From the cell containing the given text, extract its center point as (x, y) coordinate. 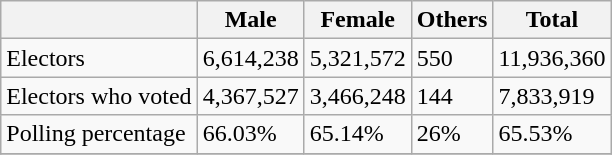
550 (452, 58)
Others (452, 20)
4,367,527 (250, 96)
5,321,572 (358, 58)
Total (552, 20)
144 (452, 96)
Polling percentage (99, 134)
6,614,238 (250, 58)
Electors who voted (99, 96)
Female (358, 20)
26% (452, 134)
Electors (99, 58)
66.03% (250, 134)
Male (250, 20)
65.14% (358, 134)
11,936,360 (552, 58)
3,466,248 (358, 96)
65.53% (552, 134)
7,833,919 (552, 96)
